Extract the (x, y) coordinate from the center of the cell holding the provided text.  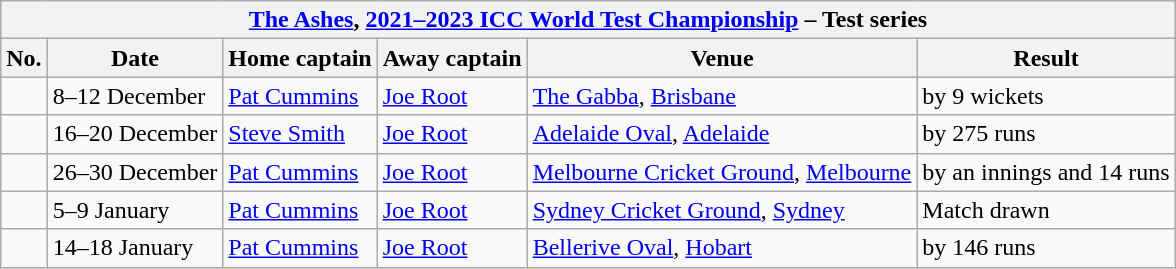
Result (1046, 58)
Bellerive Oval, Hobart (722, 248)
by 9 wickets (1046, 96)
Steve Smith (300, 134)
Venue (722, 58)
by 275 runs (1046, 134)
by 146 runs (1046, 248)
14–18 January (135, 248)
Sydney Cricket Ground, Sydney (722, 210)
Away captain (452, 58)
The Ashes, 2021–2023 ICC World Test Championship – Test series (588, 20)
8–12 December (135, 96)
Adelaide Oval, Adelaide (722, 134)
16–20 December (135, 134)
5–9 January (135, 210)
Date (135, 58)
26–30 December (135, 172)
Melbourne Cricket Ground, Melbourne (722, 172)
by an innings and 14 runs (1046, 172)
No. (24, 58)
The Gabba, Brisbane (722, 96)
Home captain (300, 58)
Match drawn (1046, 210)
